Return [X, Y] of the center of cell containing provided text 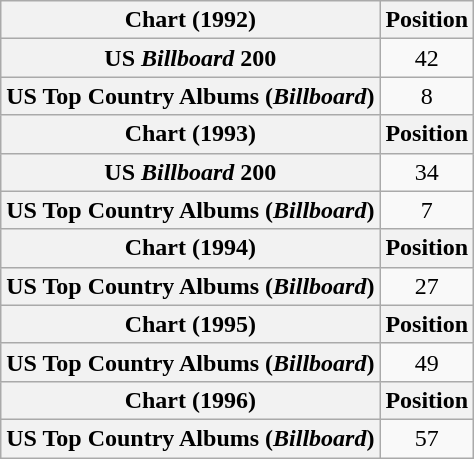
Chart (1996) [190, 400]
Chart (1995) [190, 324]
Chart (1994) [190, 248]
Chart (1992) [190, 20]
57 [427, 438]
34 [427, 172]
Chart (1993) [190, 134]
42 [427, 58]
8 [427, 96]
49 [427, 362]
27 [427, 286]
7 [427, 210]
